Pinpoint the cell where the given text exists, returning its [x, y] midpoint coordinate. 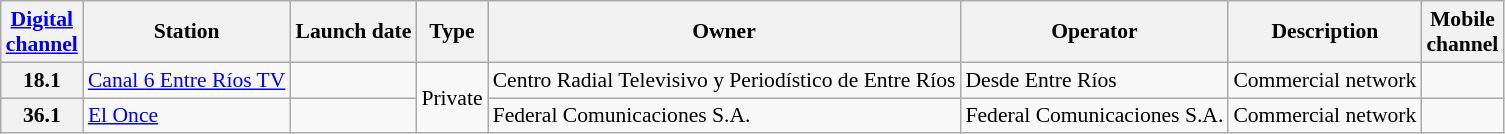
Mobilechannel [1462, 32]
Owner [724, 32]
Canal 6 Entre Ríos TV [187, 80]
El Once [187, 116]
Private [452, 98]
Operator [1094, 32]
Launch date [353, 32]
Desde Entre Ríos [1094, 80]
Description [1324, 32]
Centro Radial Televisivo y Periodístico de Entre Ríos [724, 80]
36.1 [42, 116]
Type [452, 32]
Digitalchannel [42, 32]
Station [187, 32]
18.1 [42, 80]
